For the text-containing cell, return its midpoint in [x, y] coordinate format. 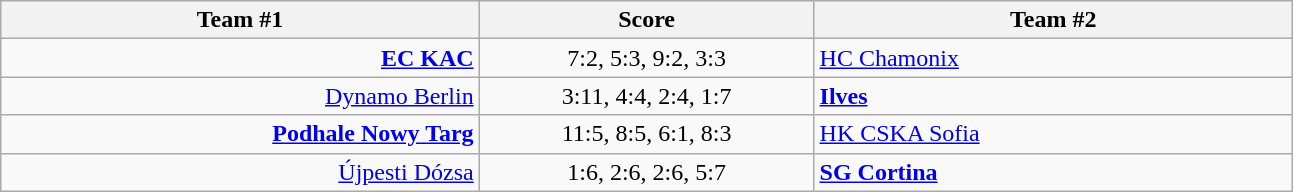
Dynamo Berlin [240, 96]
Újpesti Dózsa [240, 172]
SG Cortina [1053, 172]
1:6, 2:6, 2:6, 5:7 [646, 172]
Ilves [1053, 96]
Score [646, 20]
HC Chamonix [1053, 58]
3:11, 4:4, 2:4, 1:7 [646, 96]
HK CSKA Sofia [1053, 134]
Team #1 [240, 20]
EC KAC [240, 58]
11:5, 8:5, 6:1, 8:3 [646, 134]
7:2, 5:3, 9:2, 3:3 [646, 58]
Team #2 [1053, 20]
Podhale Nowy Targ [240, 134]
